Capture the cell that displays the provided text and extract its (x, y) central coordinate. 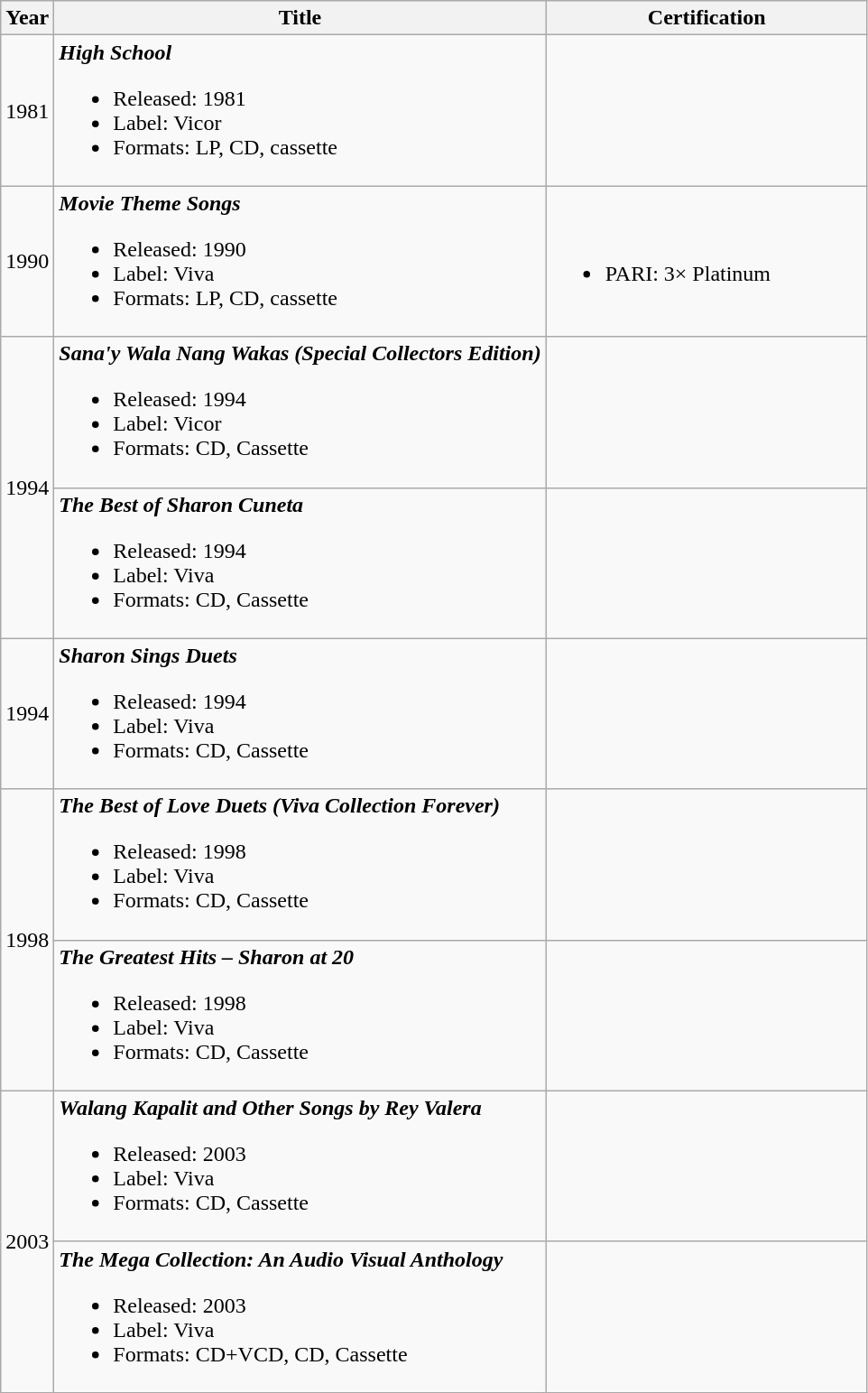
Year (27, 18)
High SchoolReleased: 1981Label: VicorFormats: LP, CD, cassette (300, 110)
The Best of Love Duets (Viva Collection Forever)Released: 1998Label: VivaFormats: CD, Cassette (300, 865)
Movie Theme SongsReleased: 1990Label: VivaFormats: LP, CD, cassette (300, 262)
The Best of Sharon CunetaReleased: 1994Label: VivaFormats: CD, Cassette (300, 563)
The Mega Collection: An Audio Visual AnthologyReleased: 2003Label: VivaFormats: CD+VCD, CD, Cassette (300, 1316)
1998 (27, 940)
Sharon Sings DuetsReleased: 1994Label: VivaFormats: CD, Cassette (300, 713)
Certification (706, 18)
The Greatest Hits – Sharon at 20Released: 1998Label: VivaFormats: CD, Cassette (300, 1015)
Sana'y Wala Nang Wakas (Special Collectors Edition)Released: 1994Label: VicorFormats: CD, Cassette (300, 412)
Walang Kapalit and Other Songs by Rey ValeraReleased: 2003Label: VivaFormats: CD, Cassette (300, 1166)
1990 (27, 262)
2003 (27, 1241)
Title (300, 18)
1981 (27, 110)
PARI: 3× Platinum (706, 262)
